Determine the (x, y) coordinate at the center of the cell enclosing the given text.  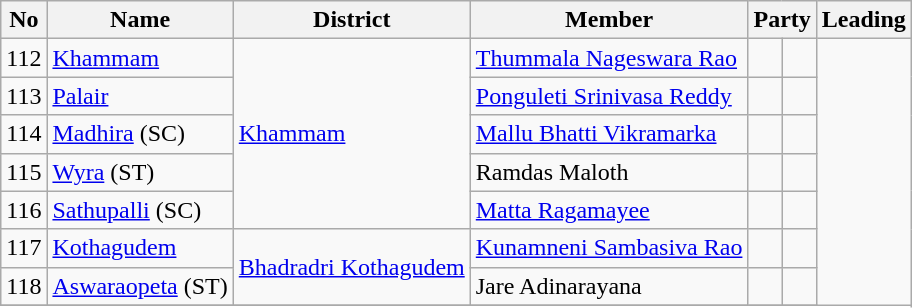
112 (24, 58)
Mallu Bhatti Vikramarka (609, 134)
116 (24, 210)
No (24, 20)
Jare Adinarayana (609, 286)
Leading (864, 20)
Madhira (SC) (140, 134)
Wyra (ST) (140, 172)
118 (24, 286)
114 (24, 134)
District (352, 20)
Member (609, 20)
Name (140, 20)
Matta Ragamayee (609, 210)
115 (24, 172)
117 (24, 248)
Bhadradri Kothagudem (352, 267)
Ponguleti Srinivasa Reddy (609, 96)
113 (24, 96)
Ramdas Maloth (609, 172)
Aswaraopeta (ST) (140, 286)
Sathupalli (SC) (140, 210)
Kothagudem (140, 248)
Kunamneni Sambasiva Rao (609, 248)
Party (782, 20)
Palair (140, 96)
Thummala Nageswara Rao (609, 58)
